Extract the (X, Y) coordinate from the center of the cell holding the provided text.  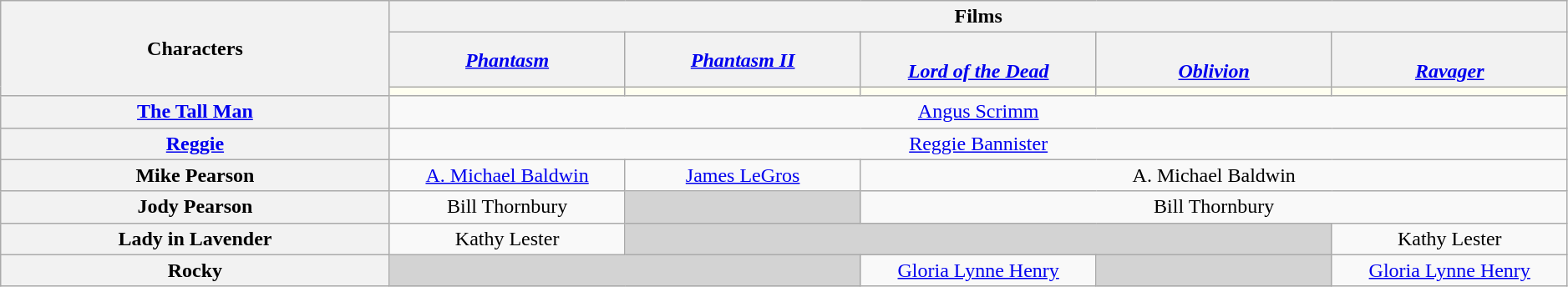
Mike Pearson (195, 175)
Reggie (195, 143)
Phantasm (507, 60)
James LeGros (743, 175)
Angus Scrimm (978, 112)
The Tall Man (195, 112)
Characters (195, 48)
Jody Pearson (195, 207)
Phantasm II (743, 60)
Ravager (1449, 60)
Lord of the Dead (978, 60)
Films (978, 17)
Rocky (195, 270)
Lady in Lavender (195, 239)
Reggie Bannister (978, 143)
Oblivion (1214, 60)
